Locate the cell with the specified text and output its [x, y] center coordinate. 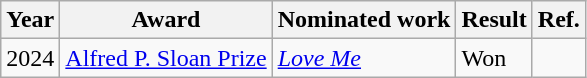
Alfred P. Sloan Prize [166, 58]
Love Me [364, 58]
Ref. [558, 20]
Award [166, 20]
Year [30, 20]
Nominated work [364, 20]
Result [494, 20]
2024 [30, 58]
Won [494, 58]
